Provide the [x, y] coordinate of the cell's center where the given text is located.  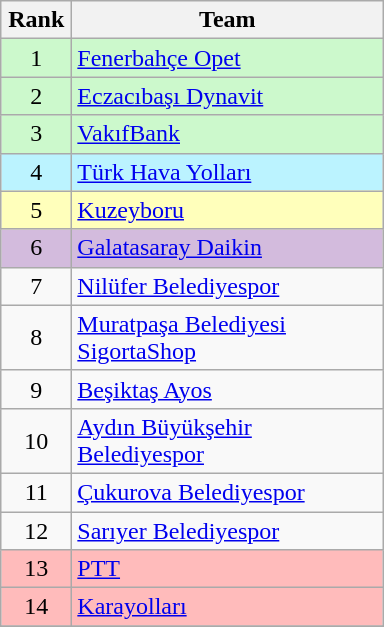
Türk Hava Yolları [228, 172]
12 [36, 531]
Nilüfer Belediyespor [228, 286]
14 [36, 607]
Çukurova Belediyespor [228, 492]
Galatasaray Daikin [228, 248]
VakıfBank [228, 134]
9 [36, 389]
4 [36, 172]
5 [36, 210]
2 [36, 96]
11 [36, 492]
7 [36, 286]
Beşiktaş Ayos [228, 389]
Muratpaşa Belediyesi SigortaShop [228, 338]
8 [36, 338]
PTT [228, 569]
Karayolları [228, 607]
Aydın Büyükşehir Belediyespor [228, 440]
Sarıyer Belediyespor [228, 531]
3 [36, 134]
Fenerbahçe Opet [228, 58]
Eczacıbaşı Dynavit [228, 96]
Team [228, 20]
Rank [36, 20]
1 [36, 58]
10 [36, 440]
13 [36, 569]
6 [36, 248]
Kuzeyboru [228, 210]
